Locate the cell with the specified text and output its [X, Y] center coordinate. 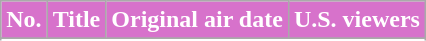
Title [76, 20]
U.S. viewers [356, 20]
Original air date [198, 20]
No. [24, 20]
